Detect which cell encompasses the target text, then output its [x, y] center coordinate. 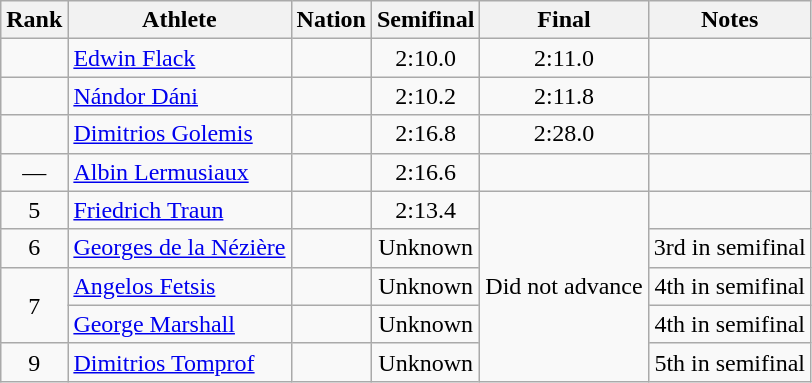
Nándor Dáni [180, 96]
Dimitrios Golemis [180, 134]
Semifinal [425, 20]
2:11.0 [564, 58]
Nation [331, 20]
Edwin Flack [180, 58]
Notes [730, 20]
6 [34, 248]
2:10.0 [425, 58]
2:16.8 [425, 134]
2:13.4 [425, 210]
Rank [34, 20]
Friedrich Traun [180, 210]
Dimitrios Tomprof [180, 362]
5th in semifinal [730, 362]
9 [34, 362]
5 [34, 210]
2:11.8 [564, 96]
7 [34, 305]
Athlete [180, 20]
Albin Lermusiaux [180, 172]
George Marshall [180, 324]
Angelos Fetsis [180, 286]
Did not advance [564, 286]
2:10.2 [425, 96]
2:16.6 [425, 172]
3rd in semifinal [730, 248]
Final [564, 20]
— [34, 172]
2:28.0 [564, 134]
Georges de la Nézière [180, 248]
